From the cell containing the given text, extract its center point as (x, y) coordinate. 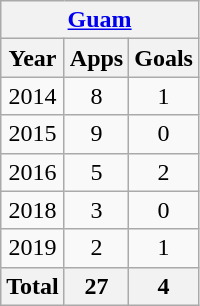
8 (96, 96)
Guam (100, 20)
2014 (33, 96)
4 (164, 286)
Total (33, 286)
Goals (164, 58)
3 (96, 210)
2018 (33, 210)
9 (96, 134)
2015 (33, 134)
27 (96, 286)
2019 (33, 248)
Apps (96, 58)
2016 (33, 172)
Year (33, 58)
5 (96, 172)
